Detect which cell encompasses the target text, then output its [X, Y] center coordinate. 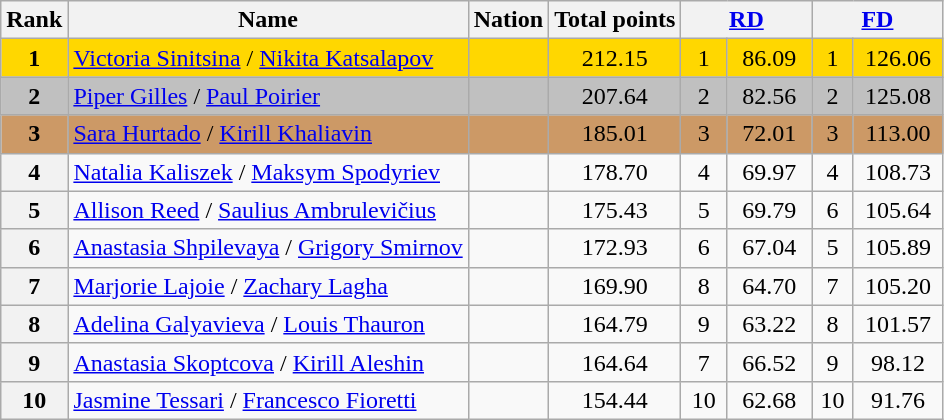
105.20 [898, 286]
98.12 [898, 362]
72.01 [770, 134]
Name [268, 20]
63.22 [770, 324]
Total points [615, 20]
164.79 [615, 324]
175.43 [615, 210]
Rank [34, 20]
113.00 [898, 134]
64.70 [770, 286]
RD [746, 20]
91.76 [898, 400]
86.09 [770, 58]
Jasmine Tessari / Francesco Fioretti [268, 400]
67.04 [770, 248]
169.90 [615, 286]
82.56 [770, 96]
108.73 [898, 172]
69.79 [770, 210]
105.89 [898, 248]
66.52 [770, 362]
154.44 [615, 400]
Adelina Galyavieva / Louis Thauron [268, 324]
164.64 [615, 362]
126.06 [898, 58]
Anastasia Skoptcova / Kirill Aleshin [268, 362]
178.70 [615, 172]
Allison Reed / Saulius Ambrulevičius [268, 210]
105.64 [898, 210]
Piper Gilles / Paul Poirier [268, 96]
Sara Hurtado / Kirill Khaliavin [268, 134]
Victoria Sinitsina / Nikita Katsalapov [268, 58]
207.64 [615, 96]
212.15 [615, 58]
172.93 [615, 248]
Marjorie Lajoie / Zachary Lagha [268, 286]
FD [878, 20]
69.97 [770, 172]
Nation [508, 20]
62.68 [770, 400]
125.08 [898, 96]
Natalia Kaliszek / Maksym Spodyriev [268, 172]
185.01 [615, 134]
101.57 [898, 324]
Anastasia Shpilevaya / Grigory Smirnov [268, 248]
